For the text-containing cell, return its midpoint in [X, Y] coordinate format. 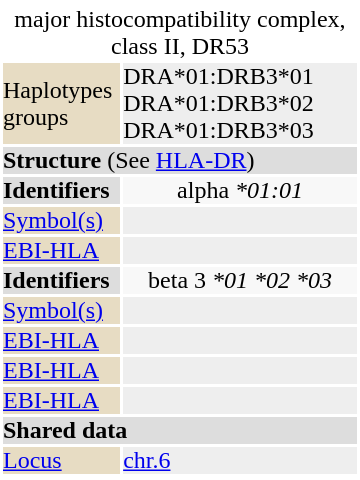
Structure (See HLA-DR) [180, 160]
beta 3 *01 *02 *03 [240, 280]
DRA*01:DRB3*01 DRA*01:DRB3*02 DRA*01:DRB3*03 [240, 104]
chr.6 [240, 460]
alpha *01:01 [240, 190]
Haplotypes groups [62, 104]
Locus [62, 460]
major histocompatibility complex, class II, DR53 [180, 33]
Shared data [180, 430]
